From the cell containing the given text, extract its center point as (X, Y) coordinate. 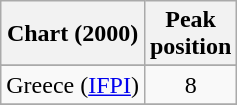
Chart (2000) (73, 34)
Greece (IFPI) (73, 85)
8 (190, 85)
Peakposition (190, 34)
